Capture the cell that displays the provided text and extract its (x, y) central coordinate. 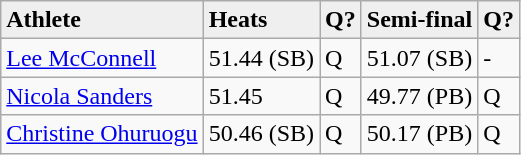
50.17 (PB) (419, 134)
Christine Ohuruogu (102, 134)
Semi-final (419, 20)
Nicola Sanders (102, 96)
50.46 (SB) (261, 134)
49.77 (PB) (419, 96)
Lee McConnell (102, 58)
Heats (261, 20)
51.44 (SB) (261, 58)
51.07 (SB) (419, 58)
51.45 (261, 96)
- (499, 58)
Athlete (102, 20)
